Locate the cell with the specified text and output its [X, Y] center coordinate. 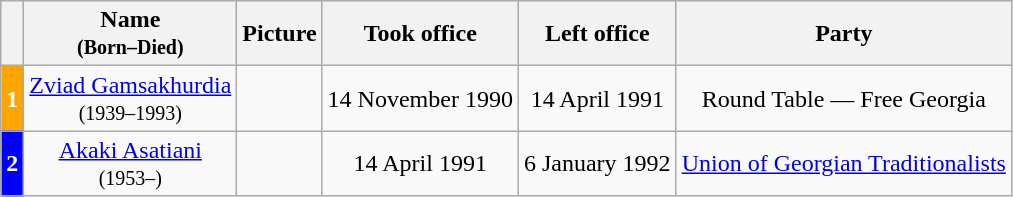
Party [844, 34]
Round Table — Free Georgia [844, 98]
6 January 1992 [597, 164]
Union of Georgian Traditionalists [844, 164]
Zviad Gamsakhurdia(1939–1993) [130, 98]
Took office [420, 34]
1 [12, 98]
Name(Born–Died) [130, 34]
Left office [597, 34]
Akaki Asatiani(1953–) [130, 164]
Picture [280, 34]
2 [12, 164]
14 November 1990 [420, 98]
